Find where the given text appears and provide that cell's center as (X, Y) coordinate. 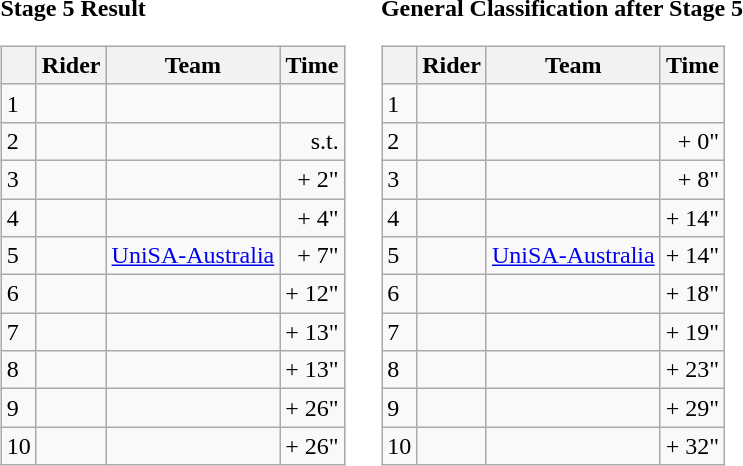
+ 19" (692, 332)
+ 18" (692, 294)
+ 7" (312, 256)
+ 8" (692, 179)
+ 4" (312, 217)
+ 23" (692, 370)
+ 12" (312, 294)
+ 0" (692, 141)
+ 32" (692, 446)
s.t. (312, 141)
+ 2" (312, 179)
+ 29" (692, 408)
